Scan for the cell matching the given text and deliver its [x, y] coordinate at center. 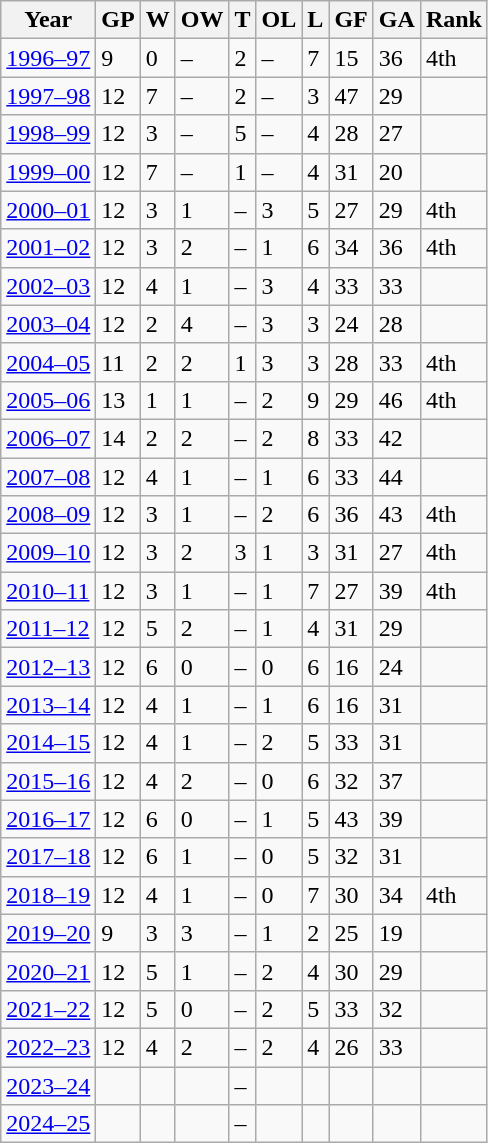
2023–24 [48, 1085]
1999–00 [48, 172]
2013–14 [48, 705]
2003–04 [48, 324]
2021–22 [48, 1009]
T [242, 20]
L [316, 20]
2015–16 [48, 781]
15 [351, 58]
2005–06 [48, 400]
1996–97 [48, 58]
2002–03 [48, 286]
2014–15 [48, 743]
1997–98 [48, 96]
25 [351, 933]
OW [202, 20]
37 [396, 781]
2012–13 [48, 667]
2006–07 [48, 438]
19 [396, 933]
2018–19 [48, 895]
2016–17 [48, 819]
GA [396, 20]
8 [316, 438]
GP [118, 20]
26 [351, 1047]
2001–02 [48, 248]
2022–23 [48, 1047]
42 [396, 438]
2011–12 [48, 629]
1998–99 [48, 134]
W [158, 20]
20 [396, 172]
13 [118, 400]
2004–05 [48, 362]
47 [351, 96]
GF [351, 20]
2020–21 [48, 971]
2024–25 [48, 1124]
44 [396, 477]
Year [48, 20]
OL [279, 20]
2000–01 [48, 210]
46 [396, 400]
Rank [454, 20]
14 [118, 438]
2007–08 [48, 477]
2009–10 [48, 553]
2019–20 [48, 933]
2010–11 [48, 591]
2008–09 [48, 515]
11 [118, 362]
2017–18 [48, 857]
